Extract the [x, y] coordinate from the center of the cell holding the provided text.  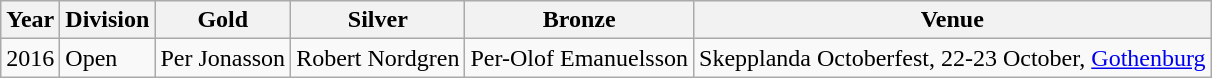
Silver [378, 20]
Bronze [580, 20]
Open [108, 58]
Per Jonasson [223, 58]
Division [108, 20]
Skepplanda Octoberfest, 22-23 October, Gothenburg [953, 58]
Per-Olof Emanuelsson [580, 58]
2016 [30, 58]
Venue [953, 20]
Gold [223, 20]
Robert Nordgren [378, 58]
Year [30, 20]
